Detect which cell encompasses the target text, then output its [X, Y] center coordinate. 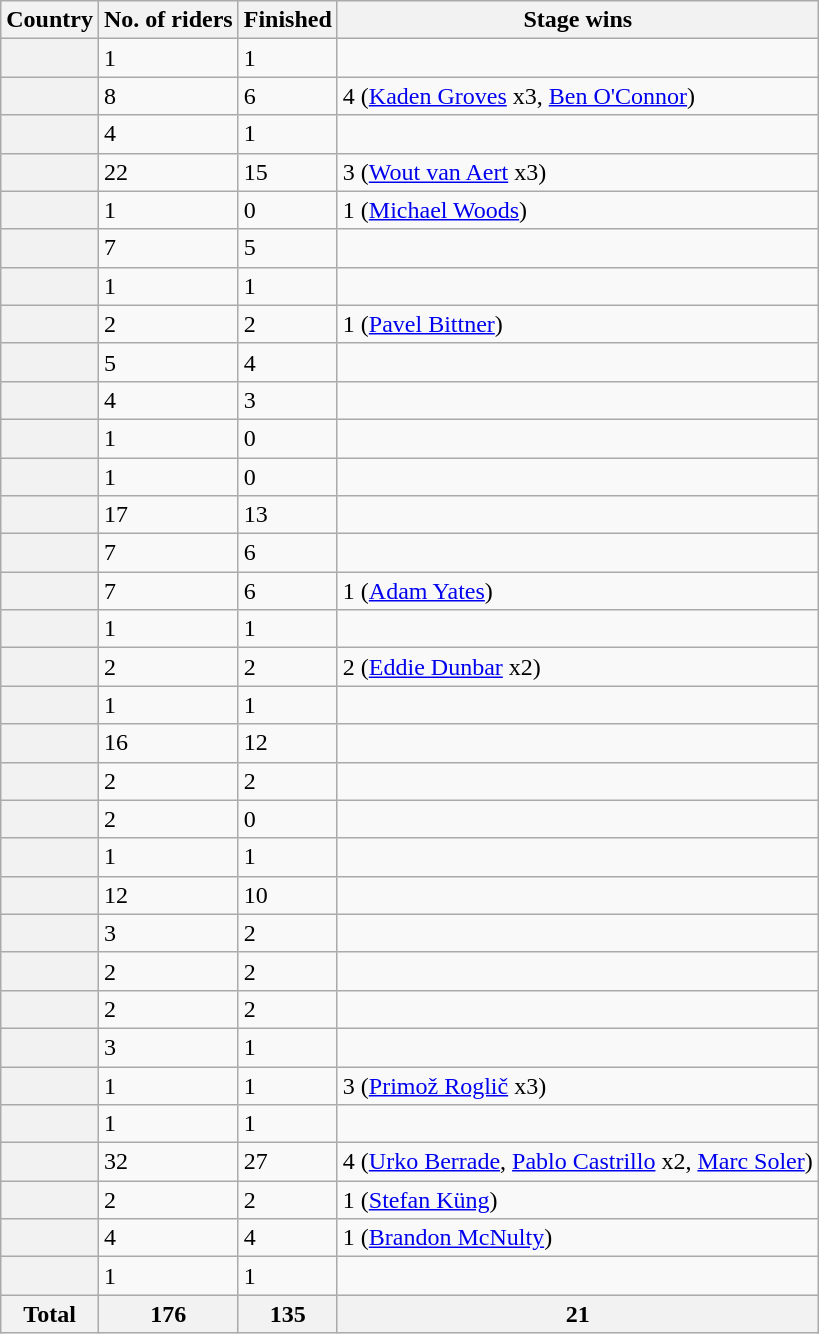
3 (Primož Roglič x3) [578, 1085]
Total [50, 1314]
27 [288, 1162]
10 [288, 895]
17 [168, 515]
8 [168, 96]
No. of riders [168, 20]
1 (Pavel Bittner) [578, 324]
Country [50, 20]
13 [288, 515]
3 (Wout van Aert x3) [578, 172]
1 (Michael Woods) [578, 210]
32 [168, 1162]
2 (Eddie Dunbar x2) [578, 667]
Stage wins [578, 20]
22 [168, 172]
4 (Urko Berrade, Pablo Castrillo x2, Marc Soler) [578, 1162]
16 [168, 743]
21 [578, 1314]
1 (Stefan Küng) [578, 1200]
Finished [288, 20]
1 (Adam Yates) [578, 591]
135 [288, 1314]
1 (Brandon McNulty) [578, 1238]
176 [168, 1314]
4 (Kaden Groves x3, Ben O'Connor) [578, 96]
15 [288, 172]
